Capture the cell that displays the provided text and extract its (X, Y) central coordinate. 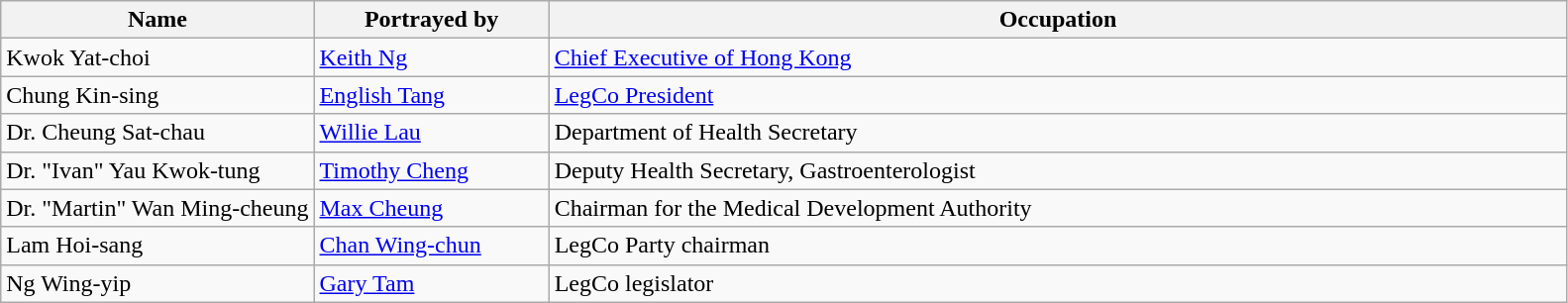
LegCo legislator (1058, 283)
LegCo Party chairman (1058, 246)
English Tang (432, 95)
Department of Health Secretary (1058, 133)
Name (157, 20)
Chairman for the Medical Development Authority (1058, 208)
Kwok Yat-choi (157, 57)
Occupation (1058, 20)
LegCo President (1058, 95)
Chung Kin-sing (157, 95)
Timothy Cheng (432, 170)
Dr. "Martin" Wan Ming-cheung (157, 208)
Lam Hoi-sang (157, 246)
Ng Wing-yip (157, 283)
Willie Lau (432, 133)
Dr. "Ivan" Yau Kwok-tung (157, 170)
Dr. Cheung Sat-chau (157, 133)
Gary Tam (432, 283)
Keith Ng (432, 57)
Chief Executive of Hong Kong (1058, 57)
Max Cheung (432, 208)
Portrayed by (432, 20)
Chan Wing-chun (432, 246)
Deputy Health Secretary, Gastroenterologist (1058, 170)
